Search for the cell housing the specified text and yield its (X, Y) center coordinate. 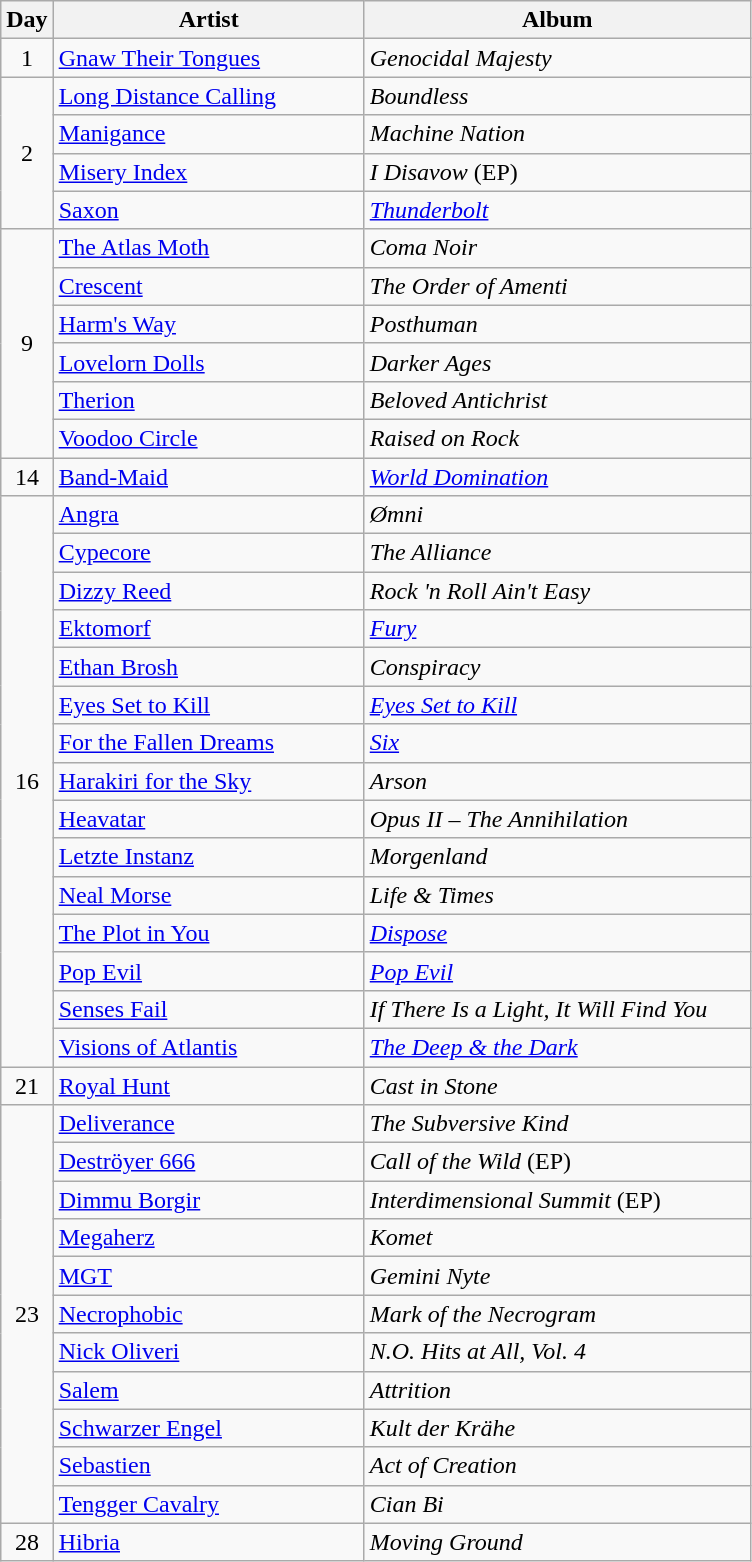
Cypecore (208, 553)
Misery Index (208, 172)
MGT (208, 1276)
I Disavow (EP) (557, 172)
Interdimensional Summit (EP) (557, 1200)
Dizzy Reed (208, 591)
Ømni (557, 515)
Therion (208, 400)
Crescent (208, 286)
Ethan Brosh (208, 667)
Arson (557, 781)
Cast in Stone (557, 1085)
Harakiri for the Sky (208, 781)
2 (27, 153)
28 (27, 1542)
For the Fallen Dreams (208, 743)
Thunderbolt (557, 210)
Deliverance (208, 1124)
Saxon (208, 210)
9 (27, 343)
Album (557, 20)
Gnaw Their Tongues (208, 58)
Heavatar (208, 819)
World Domination (557, 477)
Schwarzer Engel (208, 1428)
The Atlas Moth (208, 248)
Rock 'n Roll Ain't Easy (557, 591)
If There Is a Light, It Will Find You (557, 1009)
Necrophobic (208, 1314)
Act of Creation (557, 1466)
Beloved Antichrist (557, 400)
Machine Nation (557, 134)
Neal Morse (208, 895)
Dimmu Borgir (208, 1200)
Cian Bi (557, 1504)
Long Distance Calling (208, 96)
Voodoo Circle (208, 438)
The Alliance (557, 553)
Darker Ages (557, 362)
N.O. Hits at All, Vol. 4 (557, 1352)
Manigance (208, 134)
Artist (208, 20)
Fury (557, 629)
The Plot in You (208, 933)
Six (557, 743)
Royal Hunt (208, 1085)
14 (27, 477)
Conspiracy (557, 667)
Sebastien (208, 1466)
The Deep & the Dark (557, 1047)
Letzte Instanz (208, 857)
Moving Ground (557, 1542)
21 (27, 1085)
The Subversive Kind (557, 1124)
Angra (208, 515)
Senses Fail (208, 1009)
Hibria (208, 1542)
Attrition (557, 1390)
Komet (557, 1238)
Boundless (557, 96)
Coma Noir (557, 248)
Visions of Atlantis (208, 1047)
Deströyer 666 (208, 1162)
Opus II – The Annihilation (557, 819)
Salem (208, 1390)
Megaherz (208, 1238)
Kult der Krähe (557, 1428)
16 (27, 782)
Dispose (557, 933)
Band-Maid (208, 477)
Call of the Wild (EP) (557, 1162)
Gemini Nyte (557, 1276)
23 (27, 1314)
Nick Oliveri (208, 1352)
Raised on Rock (557, 438)
Morgenland (557, 857)
Ektomorf (208, 629)
Day (27, 20)
Tengger Cavalry (208, 1504)
Posthuman (557, 324)
Harm's Way (208, 324)
1 (27, 58)
Life & Times (557, 895)
Mark of the Necrogram (557, 1314)
Lovelorn Dolls (208, 362)
Genocidal Majesty (557, 58)
The Order of Amenti (557, 286)
